Extract the (x, y) coordinate from the center of the cell holding the provided text.  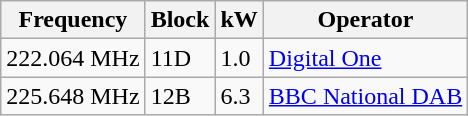
225.648 MHz (73, 96)
12B (180, 96)
kW (239, 20)
1.0 (239, 58)
Digital One (365, 58)
Frequency (73, 20)
11D (180, 58)
6.3 (239, 96)
BBC National DAB (365, 96)
Block (180, 20)
Operator (365, 20)
222.064 MHz (73, 58)
